Search for the cell housing the specified text and yield its (x, y) center coordinate. 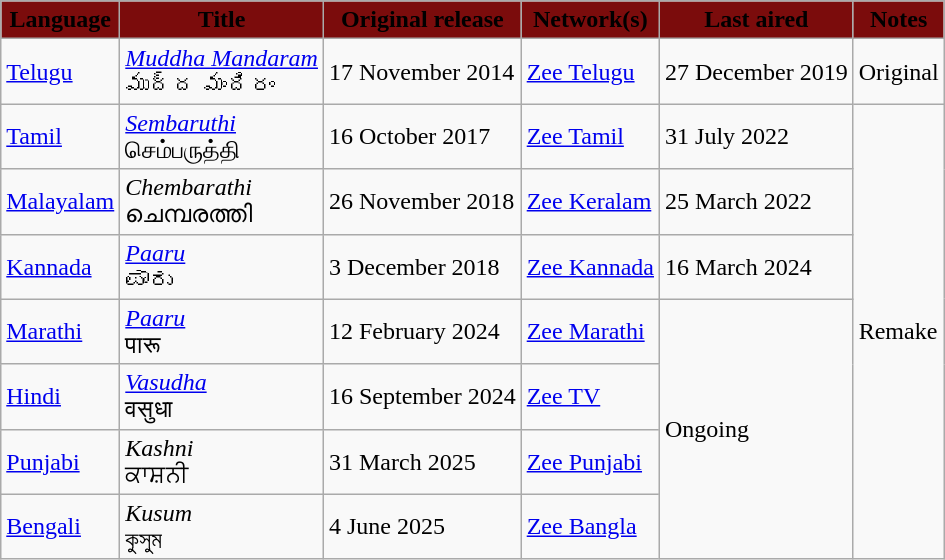
Punjabi (60, 462)
Marathi (60, 332)
Kannada (60, 266)
Paaru ಪಾರು (222, 266)
Paaru पारू (222, 332)
Sembaruthi செம்பருத்தி (222, 136)
Kashni ਕਾਸ਼ਨੀ (222, 462)
Title (222, 20)
Zee Marathi (590, 332)
16 September 2024 (422, 396)
Zee Kannada (590, 266)
Telugu (60, 72)
3 December 2018 (422, 266)
26 November 2018 (422, 202)
16 October 2017 (422, 136)
Language (60, 20)
Network(s) (590, 20)
25 March 2022 (757, 202)
31 March 2025 (422, 462)
Ongoing (757, 429)
Muddha Mandaram ముద్ద మందిరం (222, 72)
17 November 2014 (422, 72)
Zee Punjabi (590, 462)
Tamil (60, 136)
Original (898, 72)
12 February 2024 (422, 332)
Hindi (60, 396)
Zee TV (590, 396)
Kusum কুসুম (222, 526)
Zee Tamil (590, 136)
Vasudha वसुधा (222, 396)
4 June 2025 (422, 526)
27 December 2019 (757, 72)
Notes (898, 20)
Malayalam (60, 202)
Zee Telugu (590, 72)
Zee Bangla (590, 526)
16 March 2024 (757, 266)
Bengali (60, 526)
Original release (422, 20)
Remake (898, 332)
Chembarathi ചെമ്പരത്തി (222, 202)
Last aired (757, 20)
Zee Keralam (590, 202)
31 July 2022 (757, 136)
